Output the [x, y] coordinate of the center of the cell containing the given text.  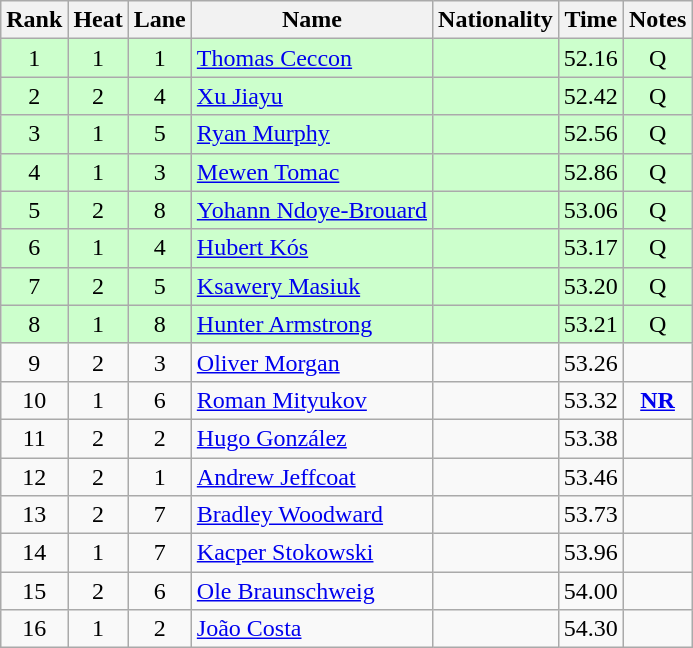
Hugo González [312, 438]
Kacper Stokowski [312, 553]
53.73 [590, 515]
Yohann Ndoye-Brouard [312, 210]
16 [34, 629]
Heat [98, 20]
52.42 [590, 96]
Thomas Ceccon [312, 58]
54.30 [590, 629]
João Costa [312, 629]
Time [590, 20]
52.16 [590, 58]
Xu Jiayu [312, 96]
Oliver Morgan [312, 362]
Andrew Jeffcoat [312, 477]
11 [34, 438]
NR [657, 400]
12 [34, 477]
Mewen Tomac [312, 172]
Bradley Woodward [312, 515]
52.56 [590, 134]
9 [34, 362]
53.21 [590, 324]
54.00 [590, 591]
53.20 [590, 286]
Hubert Kós [312, 248]
53.96 [590, 553]
53.06 [590, 210]
Ryan Murphy [312, 134]
10 [34, 400]
Roman Mityukov [312, 400]
14 [34, 553]
Rank [34, 20]
53.46 [590, 477]
Lane [160, 20]
Hunter Armstrong [312, 324]
53.26 [590, 362]
Ole Braunschweig [312, 591]
Notes [657, 20]
13 [34, 515]
Ksawery Masiuk [312, 286]
Nationality [496, 20]
Name [312, 20]
53.17 [590, 248]
53.32 [590, 400]
53.38 [590, 438]
52.86 [590, 172]
15 [34, 591]
